Determine the [x, y] coordinate at the center of the cell enclosing the given text.  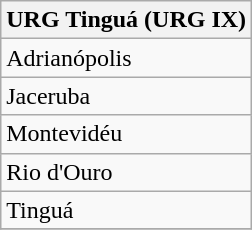
Jaceruba [126, 96]
Rio d'Ouro [126, 172]
Montevidéu [126, 134]
Adrianópolis [126, 58]
URG Tinguá (URG IX) [126, 20]
Tinguá [126, 210]
